Capture the cell that displays the provided text and extract its (X, Y) central coordinate. 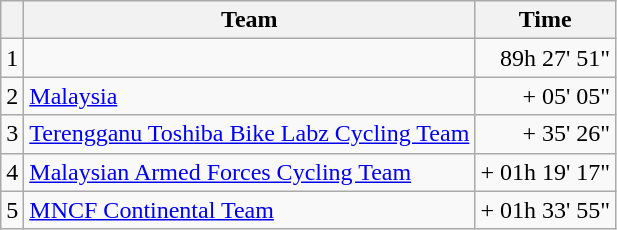
Malaysia (250, 96)
Time (546, 20)
Team (250, 20)
4 (12, 172)
+ 05' 05" (546, 96)
+ 01h 19' 17" (546, 172)
Terengganu Toshiba Bike Labz Cycling Team (250, 134)
Malaysian Armed Forces Cycling Team (250, 172)
2 (12, 96)
3 (12, 134)
1 (12, 58)
+ 01h 33' 55" (546, 210)
MNCF Continental Team (250, 210)
5 (12, 210)
89h 27' 51" (546, 58)
+ 35' 26" (546, 134)
